Return (x, y) of the center of cell containing provided text 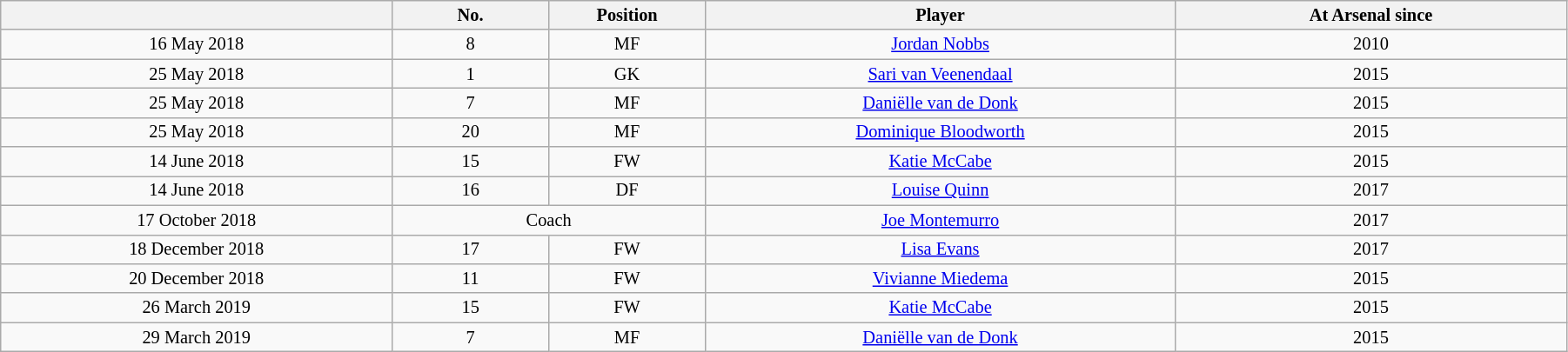
18 December 2018 (197, 249)
8 (471, 44)
16 May 2018 (197, 44)
Jordan Nobbs (941, 44)
20 (471, 132)
17 (471, 249)
Sari van Veenendaal (941, 74)
1 (471, 74)
Position (627, 15)
Dominique Bloodworth (941, 132)
17 October 2018 (197, 220)
No. (471, 15)
16 (471, 190)
Vivianne Miedema (941, 278)
Player (941, 15)
11 (471, 278)
At Arsenal since (1371, 15)
Lisa Evans (941, 249)
Joe Montemurro (941, 220)
26 March 2019 (197, 308)
2010 (1371, 44)
GK (627, 74)
Louise Quinn (941, 190)
29 March 2019 (197, 337)
Coach (549, 220)
DF (627, 190)
20 December 2018 (197, 278)
